Determine the [x, y] coordinate at the center of the cell enclosing the given text.  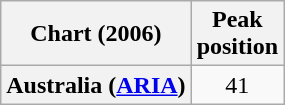
Peakposition [237, 34]
Chart (2006) [96, 34]
41 [237, 85]
Australia (ARIA) [96, 85]
